Search for the cell housing the specified text and yield its (X, Y) center coordinate. 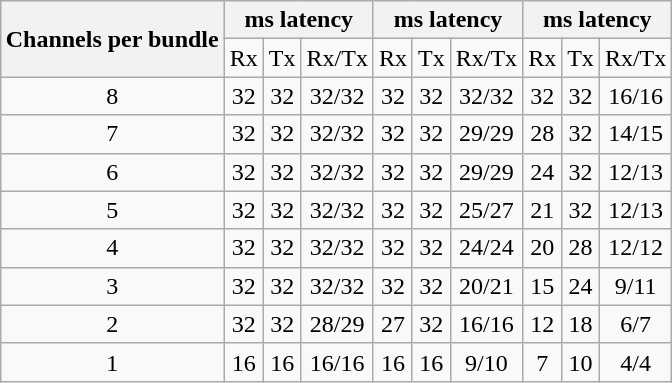
5 (112, 210)
6/7 (635, 324)
8 (112, 96)
3 (112, 286)
Channels per bundle (112, 39)
27 (392, 324)
28/29 (337, 324)
2 (112, 324)
12 (542, 324)
12/12 (635, 248)
14/15 (635, 134)
6 (112, 172)
20 (542, 248)
9/10 (486, 362)
21 (542, 210)
15 (542, 286)
20/21 (486, 286)
1 (112, 362)
10 (581, 362)
18 (581, 324)
4/4 (635, 362)
24/24 (486, 248)
9/11 (635, 286)
25/27 (486, 210)
4 (112, 248)
